Search for the cell housing the specified text and yield its [x, y] center coordinate. 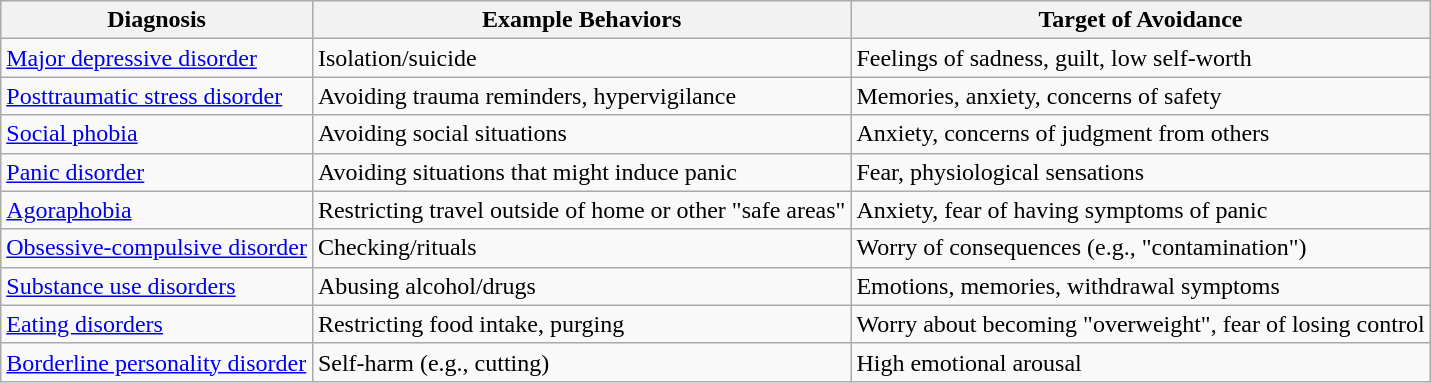
High emotional arousal [1140, 362]
Worry about becoming "overweight", fear of losing control [1140, 324]
Restricting food intake, purging [581, 324]
Self-harm (e.g., cutting) [581, 362]
Worry of consequences (e.g., "contamination") [1140, 248]
Major depressive disorder [157, 58]
Feelings of sadness, guilt, low self-worth [1140, 58]
Borderline personality disorder [157, 362]
Social phobia [157, 134]
Avoiding trauma reminders, hypervigilance [581, 96]
Agoraphobia [157, 210]
Checking/rituals [581, 248]
Isolation/suicide [581, 58]
Memories, anxiety, concerns of safety [1140, 96]
Avoiding situations that might induce panic [581, 172]
Avoiding social situations [581, 134]
Fear, physiological sensations [1140, 172]
Target of Avoidance [1140, 20]
Abusing alcohol/drugs [581, 286]
Restricting travel outside of home or other "safe areas" [581, 210]
Substance use disorders [157, 286]
Posttraumatic stress disorder [157, 96]
Example Behaviors [581, 20]
Anxiety, fear of having symptoms of panic [1140, 210]
Diagnosis [157, 20]
Panic disorder [157, 172]
Obsessive-compulsive disorder [157, 248]
Anxiety, concerns of judgment from others [1140, 134]
Emotions, memories, withdrawal symptoms [1140, 286]
Eating disorders [157, 324]
